Scan for the cell matching the given text and deliver its (x, y) coordinate at center. 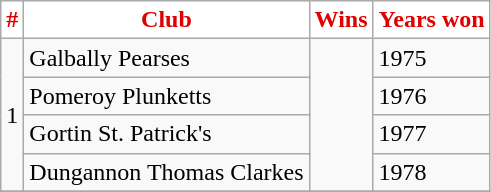
1 (12, 115)
1977 (432, 134)
Pomeroy Plunketts (166, 96)
Galbally Pearses (166, 58)
1975 (432, 58)
1976 (432, 96)
# (12, 20)
Club (166, 20)
1978 (432, 172)
Wins (341, 20)
Gortin St. Patrick's (166, 134)
Years won (432, 20)
Dungannon Thomas Clarkes (166, 172)
